Scan for the cell matching the given text and deliver its [X, Y] coordinate at center. 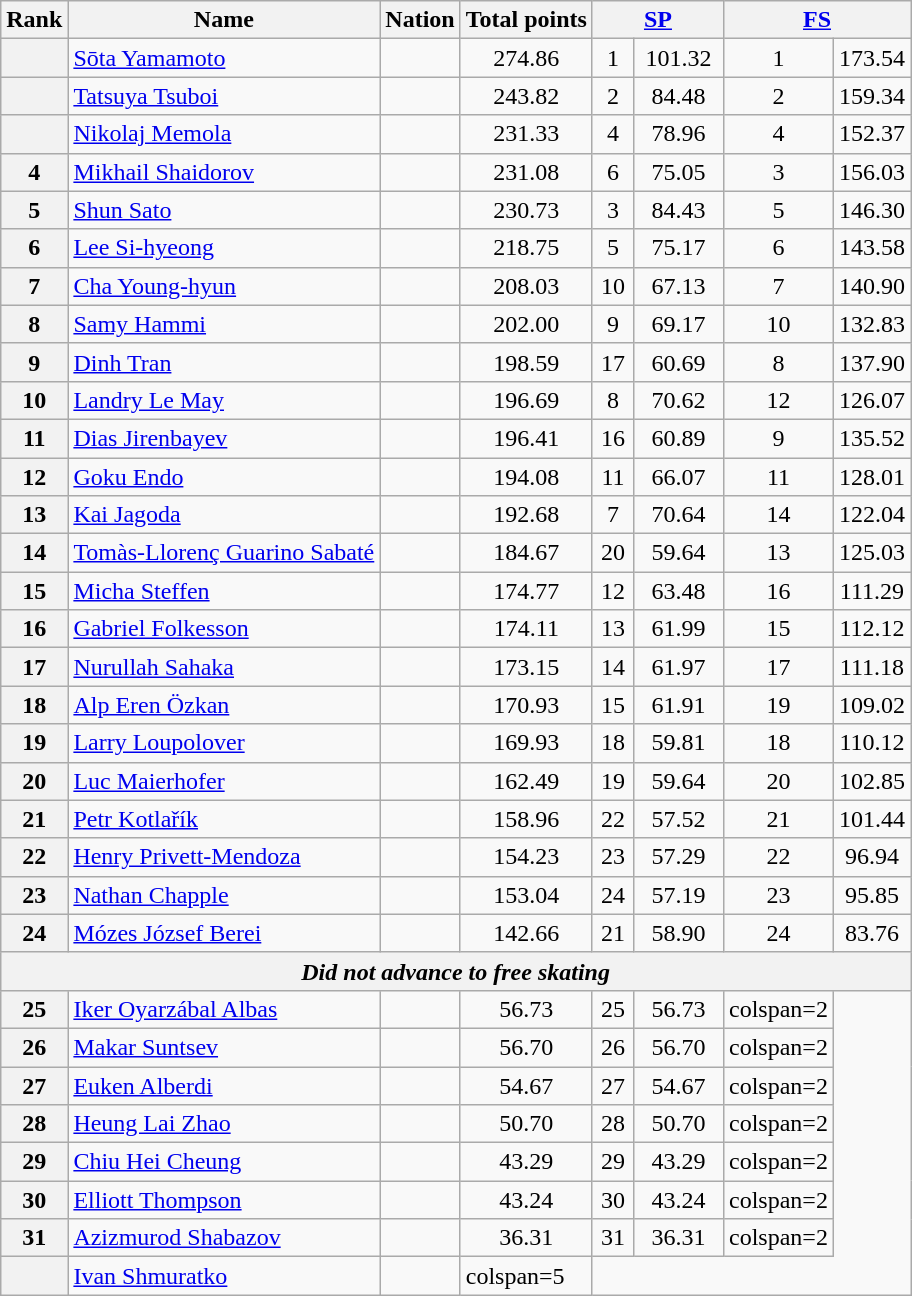
colspan=5 [526, 1276]
Ivan Shmuratko [224, 1276]
75.17 [678, 248]
218.75 [526, 248]
Cha Young-hyun [224, 286]
Petr Kotlařík [224, 819]
143.58 [872, 248]
SP [658, 20]
231.33 [526, 134]
Nathan Chapple [224, 895]
Chiu Hei Cheung [224, 1162]
67.13 [678, 286]
Mózes József Berei [224, 933]
192.68 [526, 515]
137.90 [872, 362]
202.00 [526, 324]
173.15 [526, 667]
70.64 [678, 515]
78.96 [678, 134]
70.62 [678, 400]
126.07 [872, 400]
169.93 [526, 743]
Name [224, 20]
Goku Endo [224, 477]
69.17 [678, 324]
196.69 [526, 400]
Shun Sato [224, 210]
66.07 [678, 477]
57.52 [678, 819]
196.41 [526, 438]
61.91 [678, 705]
63.48 [678, 591]
274.86 [526, 58]
159.34 [872, 96]
174.77 [526, 591]
Luc Maierhofer [224, 781]
Total points [526, 20]
135.52 [872, 438]
Lee Si-hyeong [224, 248]
FS [818, 20]
Sōta Yamamoto [224, 58]
156.03 [872, 172]
125.03 [872, 553]
174.11 [526, 629]
58.90 [678, 933]
Dinh Tran [224, 362]
243.82 [526, 96]
Azizmurod Shabazov [224, 1238]
153.04 [526, 895]
Henry Privett-Mendoza [224, 857]
208.03 [526, 286]
111.29 [872, 591]
Nation [420, 20]
96.94 [872, 857]
230.73 [526, 210]
59.81 [678, 743]
84.43 [678, 210]
110.12 [872, 743]
101.44 [872, 819]
Micha Steffen [224, 591]
Alp Eren Özkan [224, 705]
Euken Alberdi [224, 1085]
Dias Jirenbayev [224, 438]
170.93 [526, 705]
140.90 [872, 286]
Elliott Thompson [224, 1200]
95.85 [872, 895]
132.83 [872, 324]
61.99 [678, 629]
146.30 [872, 210]
60.69 [678, 362]
158.96 [526, 819]
194.08 [526, 477]
Mikhail Shaidorov [224, 172]
Heung Lai Zhao [224, 1124]
111.18 [872, 667]
Samy Hammi [224, 324]
Did not advance to free skating [456, 971]
Kai Jagoda [224, 515]
Tomàs-Llorenç Guarino Sabaté [224, 553]
173.54 [872, 58]
162.49 [526, 781]
198.59 [526, 362]
128.01 [872, 477]
112.12 [872, 629]
83.76 [872, 933]
Larry Loupolover [224, 743]
122.04 [872, 515]
102.85 [872, 781]
Nurullah Sahaka [224, 667]
84.48 [678, 96]
152.37 [872, 134]
Tatsuya Tsuboi [224, 96]
231.08 [526, 172]
101.32 [678, 58]
184.67 [526, 553]
Makar Suntsev [224, 1047]
75.05 [678, 172]
Rank [34, 20]
Landry Le May [224, 400]
60.89 [678, 438]
57.19 [678, 895]
57.29 [678, 857]
Iker Oyarzábal Albas [224, 1009]
154.23 [526, 857]
109.02 [872, 705]
Nikolaj Memola [224, 134]
142.66 [526, 933]
61.97 [678, 667]
Gabriel Folkesson [224, 629]
